Search for the cell housing the specified text and yield its (X, Y) center coordinate. 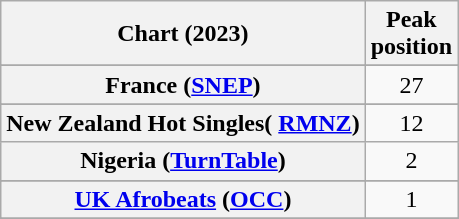
New Zealand Hot Singles( RMNZ) (183, 123)
UK Afrobeats (OCC) (183, 199)
27 (411, 85)
12 (411, 123)
Nigeria (TurnTable) (183, 161)
Peakposition (411, 34)
France (SNEP) (183, 85)
2 (411, 161)
Chart (2023) (183, 34)
1 (411, 199)
